Provide the [X, Y] coordinate of the cell's center where the given text is located.  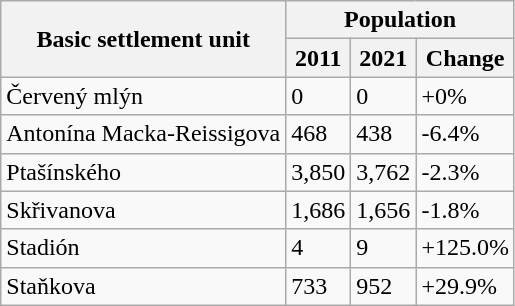
Staňkova [144, 286]
-1.8% [466, 210]
Skřivanova [144, 210]
Change [466, 58]
2011 [318, 58]
4 [318, 248]
952 [384, 286]
733 [318, 286]
1,686 [318, 210]
Population [400, 20]
Ptašínského [144, 172]
9 [384, 248]
+0% [466, 96]
1,656 [384, 210]
438 [384, 134]
468 [318, 134]
Basic settlement unit [144, 39]
-2.3% [466, 172]
Červený mlýn [144, 96]
+29.9% [466, 286]
+125.0% [466, 248]
3,850 [318, 172]
Stadión [144, 248]
2021 [384, 58]
3,762 [384, 172]
-6.4% [466, 134]
Antonína Macka-Reissigova [144, 134]
